Pinpoint the cell where the given text exists, returning its [X, Y] midpoint coordinate. 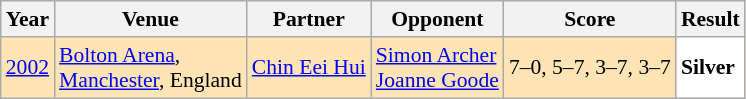
Score [590, 19]
Chin Eei Hui [309, 68]
Partner [309, 19]
Opponent [438, 19]
Bolton Arena,Manchester, England [150, 68]
Silver [710, 68]
2002 [28, 68]
Venue [150, 19]
Simon Archer Joanne Goode [438, 68]
7–0, 5–7, 3–7, 3–7 [590, 68]
Result [710, 19]
Year [28, 19]
